Return (X, Y) of the center of cell containing provided text 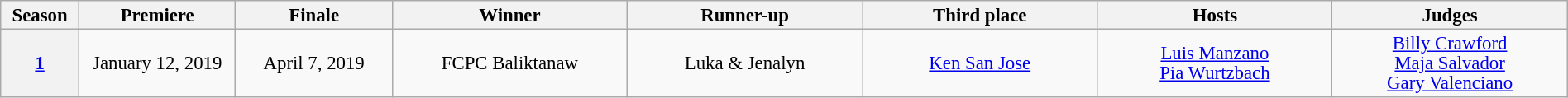
Ken San Jose (980, 64)
Finale (314, 15)
Billy CrawfordMaja SalvadorGary Valenciano (1450, 64)
1 (40, 64)
January 12, 2019 (157, 64)
Winner (509, 15)
Runner-up (745, 15)
Hosts (1215, 15)
Premiere (157, 15)
Third place (980, 15)
FCPC Baliktanaw (509, 64)
April 7, 2019 (314, 64)
Luka & Jenalyn (745, 64)
Season (40, 15)
Judges (1450, 15)
Luis ManzanoPia Wurtzbach (1215, 64)
